Capture the cell that displays the provided text and extract its (x, y) central coordinate. 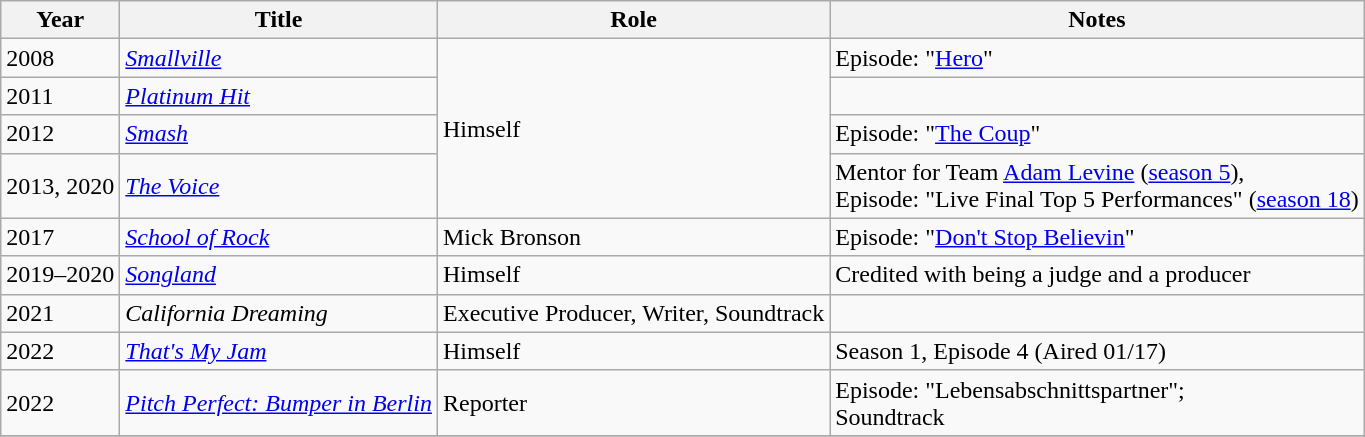
Pitch Perfect: Bumper in Berlin (279, 402)
2017 (60, 237)
Role (633, 20)
Smallville (279, 58)
Season 1, Episode 4 (Aired 01/17) (1097, 351)
Executive Producer, Writer, Soundtrack (633, 313)
Notes (1097, 20)
2012 (60, 134)
2019–2020 (60, 275)
Mentor for Team Adam Levine (season 5),Episode: "Live Final Top 5 Performances" (season 18) (1097, 186)
2013, 2020 (60, 186)
California Dreaming (279, 313)
Mick Bronson (633, 237)
Year (60, 20)
2021 (60, 313)
Smash (279, 134)
That's My Jam (279, 351)
The Voice (279, 186)
Episode: "The Coup" (1097, 134)
2008 (60, 58)
Songland (279, 275)
Episode: "Hero" (1097, 58)
Platinum Hit (279, 96)
Episode: "Lebensabschnittspartner";Soundtrack (1097, 402)
Episode: "Don't Stop Believin" (1097, 237)
2011 (60, 96)
School of Rock (279, 237)
Reporter (633, 402)
Credited with being a judge and a producer (1097, 275)
Title (279, 20)
